Determine the (x, y) coordinate at the center of the cell enclosing the given text.  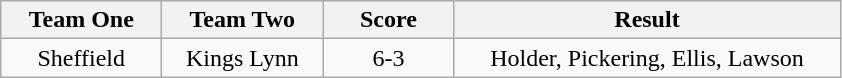
Result (647, 20)
Kings Lynn (242, 58)
Team Two (242, 20)
Score (388, 20)
6-3 (388, 58)
Team One (82, 20)
Holder, Pickering, Ellis, Lawson (647, 58)
Sheffield (82, 58)
